Locate the cell with the specified text and output its (X, Y) center coordinate. 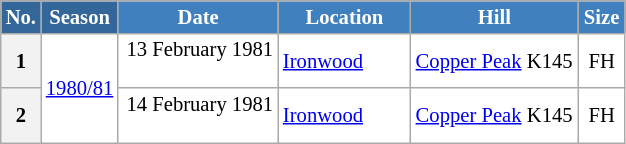
1980/81 (80, 88)
Location (344, 16)
No. (21, 16)
Hill (494, 16)
2 (21, 116)
13 February 1981 (198, 60)
Date (198, 16)
1 (21, 60)
14 February 1981 (198, 116)
Season (80, 16)
Size (602, 16)
